Find where the given text appears and provide that cell's center as (x, y) coordinate. 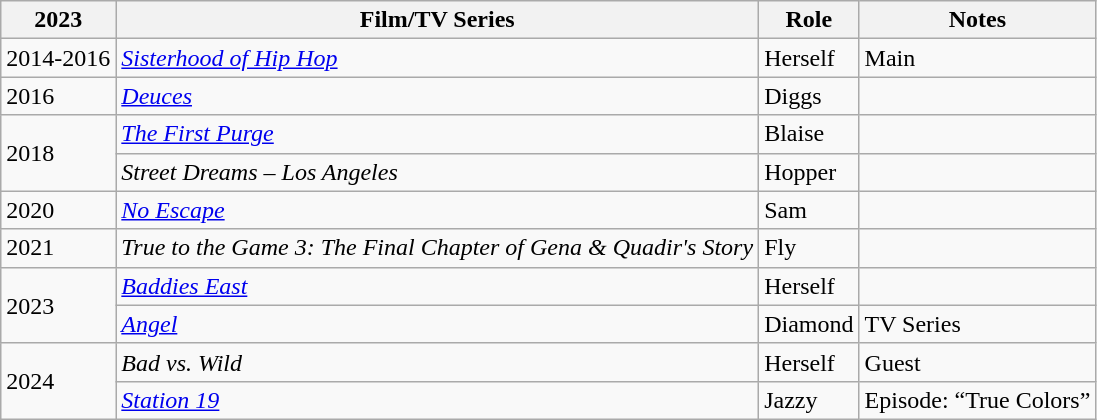
Role (809, 20)
Deuces (438, 96)
Sam (809, 210)
Fly (809, 248)
Bad vs. Wild (438, 362)
2021 (58, 248)
Sisterhood of Hip Hop (438, 58)
Main (978, 58)
Station 19 (438, 400)
Baddies East (438, 286)
Jazzy (809, 400)
TV Series (978, 324)
True to the Game 3: The Final Chapter of Gena & Quadir's Story (438, 248)
2014-2016 (58, 58)
Angel (438, 324)
Hopper (809, 172)
2024 (58, 381)
Diamond (809, 324)
Film/TV Series (438, 20)
The First Purge (438, 134)
No Escape (438, 210)
2016 (58, 96)
2020 (58, 210)
Blaise (809, 134)
Episode: “True Colors” (978, 400)
2018 (58, 153)
Notes (978, 20)
Diggs (809, 96)
Guest (978, 362)
Street Dreams – Los Angeles (438, 172)
